Extract the [x, y] coordinate from the center of the cell holding the provided text.  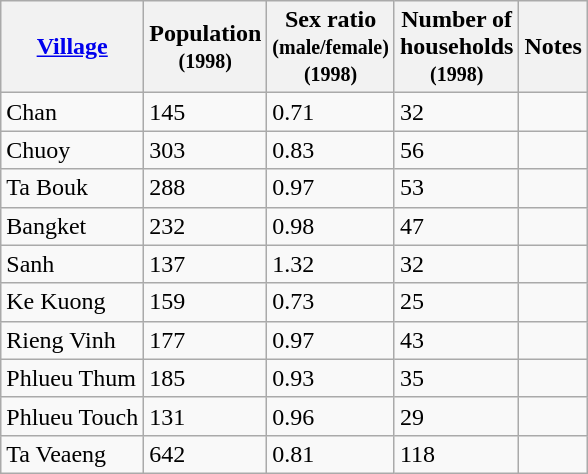
185 [206, 378]
Phlueu Touch [72, 416]
177 [206, 340]
131 [206, 416]
47 [456, 226]
145 [206, 112]
642 [206, 454]
56 [456, 150]
288 [206, 188]
25 [456, 302]
0.98 [331, 226]
303 [206, 150]
Rieng Vinh [72, 340]
159 [206, 302]
Population(1998) [206, 47]
Village [72, 47]
Ta Bouk [72, 188]
Sanh [72, 264]
29 [456, 416]
0.81 [331, 454]
Bangket [72, 226]
Chuoy [72, 150]
Notes [553, 47]
Sex ratio(male/female)(1998) [331, 47]
Phlueu Thum [72, 378]
35 [456, 378]
137 [206, 264]
0.93 [331, 378]
Ta Veaeng [72, 454]
232 [206, 226]
118 [456, 454]
53 [456, 188]
43 [456, 340]
1.32 [331, 264]
Ke Kuong [72, 302]
0.71 [331, 112]
0.83 [331, 150]
Chan [72, 112]
0.96 [331, 416]
Number ofhouseholds(1998) [456, 47]
0.73 [331, 302]
